Output the [x, y] coordinate of the center of the cell containing the given text.  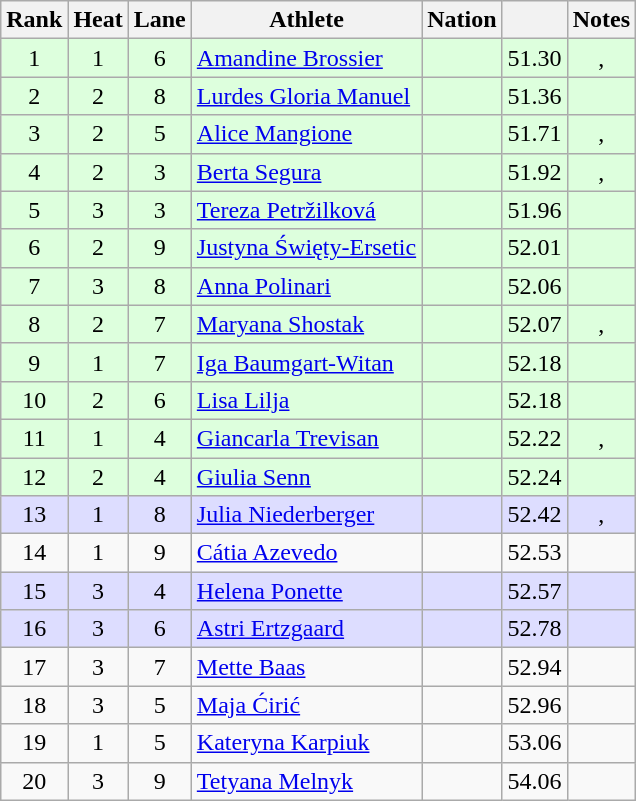
52.96 [534, 705]
Tereza Petržilková [306, 210]
51.96 [534, 210]
Rank [34, 20]
52.78 [534, 629]
Giulia Senn [306, 477]
52.94 [534, 667]
Justyna Święty-Ersetic [306, 248]
Lurdes Gloria Manuel [306, 96]
52.07 [534, 324]
18 [34, 705]
52.53 [534, 553]
Giancarla Trevisan [306, 438]
12 [34, 477]
53.06 [534, 743]
Iga Baumgart-Witan [306, 362]
15 [34, 591]
Anna Polinari [306, 286]
51.30 [534, 58]
Lane [160, 20]
Notes [601, 20]
19 [34, 743]
52.42 [534, 515]
Lisa Lilja [306, 400]
Alice Mangione [306, 134]
51.71 [534, 134]
17 [34, 667]
10 [34, 400]
52.06 [534, 286]
52.01 [534, 248]
Maryana Shostak [306, 324]
51.36 [534, 96]
Julia Niederberger [306, 515]
Amandine Brossier [306, 58]
Mette Baas [306, 667]
52.22 [534, 438]
14 [34, 553]
52.57 [534, 591]
52.24 [534, 477]
Nation [462, 20]
54.06 [534, 781]
Heat [98, 20]
Tetyana Melnyk [306, 781]
11 [34, 438]
13 [34, 515]
Astri Ertzgaard [306, 629]
Kateryna Karpiuk [306, 743]
Helena Ponette [306, 591]
Maja Ćirić [306, 705]
Athlete [306, 20]
20 [34, 781]
16 [34, 629]
Berta Segura [306, 172]
51.92 [534, 172]
Cátia Azevedo [306, 553]
